Identify which cell holds the provided text, then report its [X, Y] central coordinate. 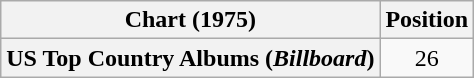
US Top Country Albums (Billboard) [190, 58]
Chart (1975) [190, 20]
Position [427, 20]
26 [427, 58]
